Return (X, Y) of the center of cell containing provided text 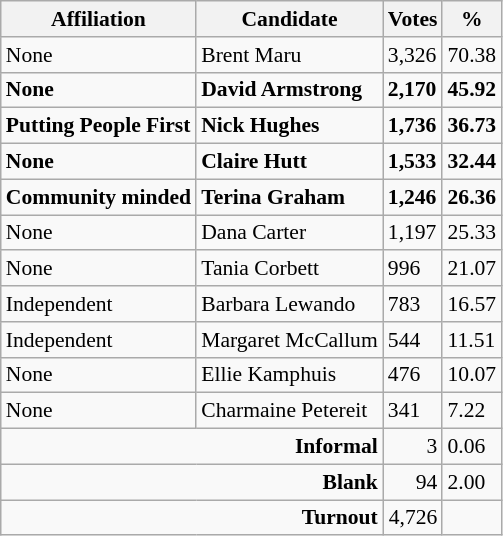
Ellie Kamphuis (290, 375)
94 (413, 482)
Candidate (290, 19)
Brent Maru (290, 55)
476 (413, 375)
2,170 (413, 90)
Community minded (98, 197)
Margaret McCallum (290, 340)
4,726 (413, 518)
Blank (192, 482)
3 (413, 447)
25.33 (472, 233)
Tania Corbett (290, 269)
11.51 (472, 340)
Charmaine Petereit (290, 411)
32.44 (472, 162)
1,736 (413, 126)
36.73 (472, 126)
16.57 (472, 304)
Votes (413, 19)
Turnout (192, 518)
Barbara Lewando (290, 304)
1,533 (413, 162)
Informal (192, 447)
0.06 (472, 447)
544 (413, 340)
21.07 (472, 269)
Dana Carter (290, 233)
45.92 (472, 90)
10.07 (472, 375)
1,246 (413, 197)
70.38 (472, 55)
Claire Hutt (290, 162)
3,326 (413, 55)
341 (413, 411)
% (472, 19)
996 (413, 269)
Nick Hughes (290, 126)
2.00 (472, 482)
783 (413, 304)
Putting People First (98, 126)
Affiliation (98, 19)
David Armstrong (290, 90)
1,197 (413, 233)
26.36 (472, 197)
7.22 (472, 411)
Terina Graham (290, 197)
